Pinpoint the cell where the given text exists, returning its [x, y] midpoint coordinate. 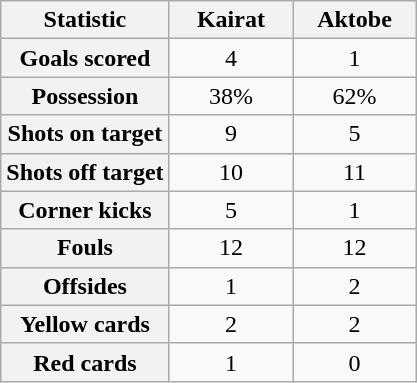
Fouls [85, 248]
4 [231, 58]
Possession [85, 96]
38% [231, 96]
Corner kicks [85, 210]
62% [355, 96]
Kairat [231, 20]
Statistic [85, 20]
0 [355, 362]
Yellow cards [85, 324]
Offsides [85, 286]
11 [355, 172]
Goals scored [85, 58]
Aktobe [355, 20]
Red cards [85, 362]
9 [231, 134]
10 [231, 172]
Shots off target [85, 172]
Shots on target [85, 134]
